Identify which cell holds the provided text, then report its (X, Y) central coordinate. 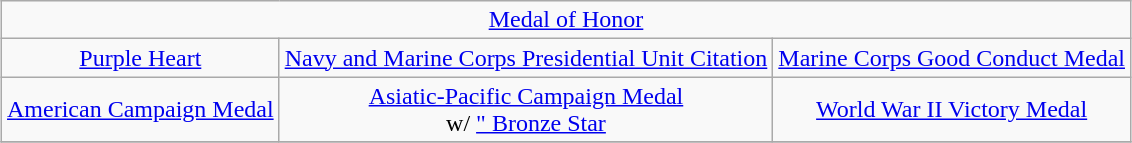
World War II Victory Medal (952, 110)
Asiatic-Pacific Campaign Medal w/ " Bronze Star (526, 110)
Purple Heart (141, 58)
Navy and Marine Corps Presidential Unit Citation (526, 58)
Marine Corps Good Conduct Medal (952, 58)
American Campaign Medal (141, 110)
Medal of Honor (566, 20)
